Locate the cell with the specified text and output its [x, y] center coordinate. 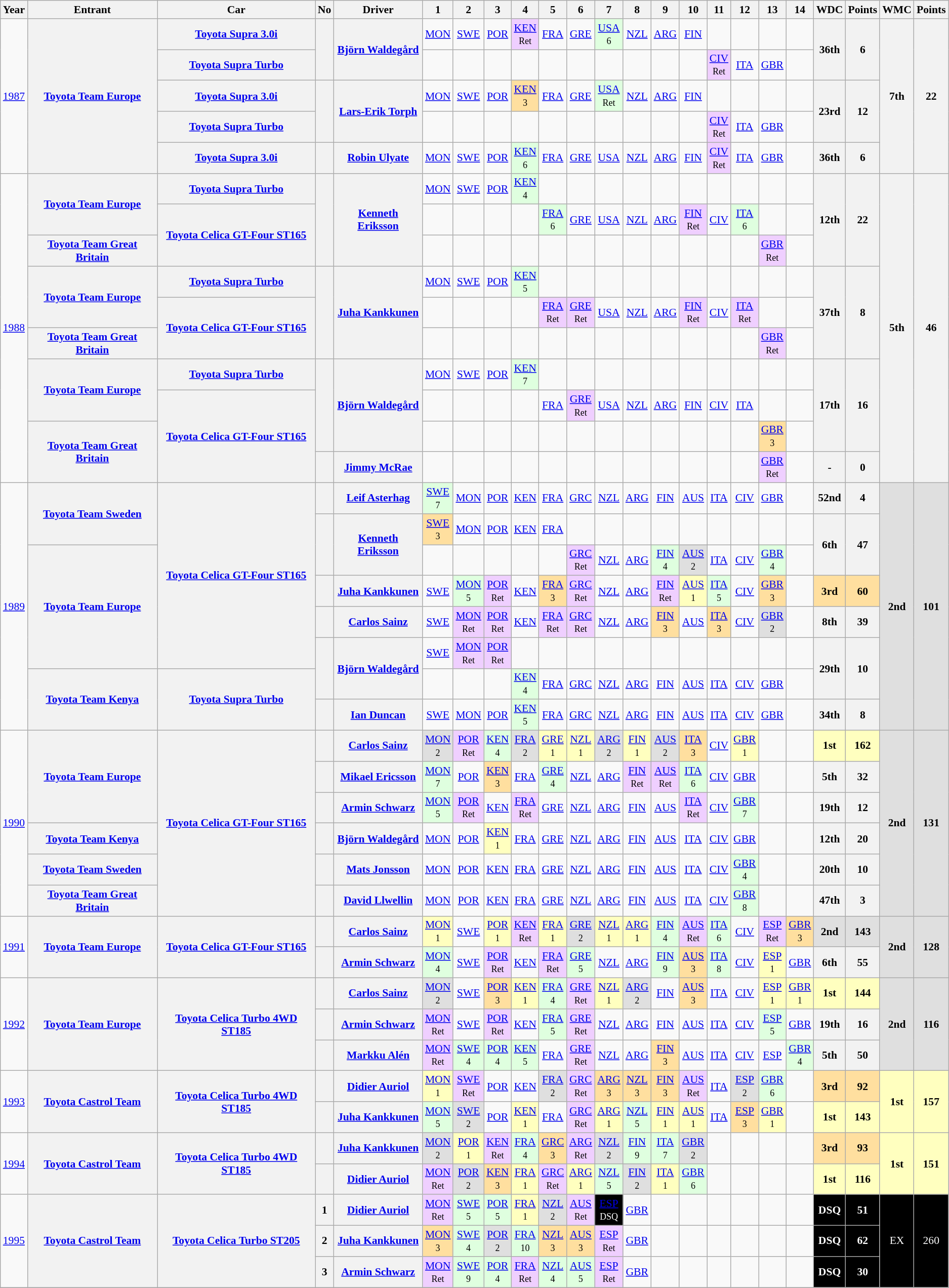
23rd [830, 111]
ESP2 [745, 1086]
Car [236, 10]
46 [931, 328]
92 [863, 1086]
101 [931, 607]
30 [863, 1272]
131 [931, 823]
USA6 [609, 34]
SWE5 [469, 1210]
WMC [897, 10]
7th [897, 96]
ITA7 [666, 1148]
1987 [14, 96]
Markku Alén [378, 1055]
Year [14, 10]
60 [863, 591]
Mikael Ericsson [378, 777]
POR3 [498, 993]
32 [863, 777]
39 [863, 622]
1992 [14, 1025]
Lars-Erik Torph [378, 111]
KEN6 [525, 158]
47 [863, 545]
ARGRet [581, 1148]
1993 [14, 1102]
50 [863, 1055]
SWE3 [438, 530]
0 [863, 468]
No [325, 10]
151 [931, 1163]
USARet [609, 96]
GRC3 [553, 1148]
POR5 [498, 1210]
1988 [14, 328]
1991 [14, 947]
KEN7 [525, 375]
20th [830, 870]
13 [772, 10]
260 [931, 1241]
128 [931, 947]
FRA6 [553, 220]
ESPDSQ [609, 1210]
GBR8 [745, 900]
ITA8 [719, 963]
14 [800, 10]
ESP3 [745, 1117]
NZL4 [553, 1272]
93 [863, 1148]
ESP [772, 1055]
34th [830, 715]
FRA10 [525, 1241]
144 [863, 993]
Toyota Celica Turbo ST205 [236, 1241]
ITA1 [666, 1179]
1989 [14, 607]
Ian Duncan [378, 715]
Jimmy McRae [378, 468]
9 [666, 10]
1995 [14, 1241]
55 [863, 963]
52nd [830, 498]
SWE7 [438, 498]
GRE4 [553, 777]
EX [897, 1241]
Entrant [92, 10]
FRA5 [553, 1025]
GBR7 [745, 808]
37th [830, 313]
ITA5 [719, 591]
7 [609, 10]
FIN2 [637, 1179]
GRE2 [581, 932]
SWE9 [469, 1272]
AUS5 [581, 1272]
SWERet [469, 1086]
1994 [14, 1163]
8th [830, 622]
Driver [378, 10]
MON4 [438, 963]
- [830, 468]
47th [830, 900]
Leif Asterhag [378, 498]
Mats Jonsson [378, 870]
David Llwellin [378, 900]
11 [719, 10]
20 [863, 838]
MON7 [438, 777]
1990 [14, 823]
SWE2 [469, 1117]
162 [863, 746]
51 [863, 1210]
62 [863, 1241]
157 [931, 1102]
29th [830, 668]
ARG3 [609, 1086]
17th [830, 405]
GRE1 [553, 746]
Robin Ulyate [378, 158]
WDC [830, 10]
ESP5 [772, 1025]
MON3 [438, 1241]
5 [553, 10]
FRA3 [553, 591]
GRE5 [581, 963]
